Return (x, y) of the center of cell containing provided text 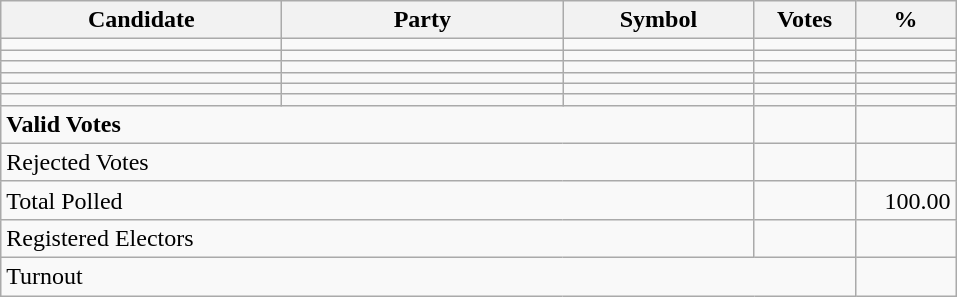
Party (422, 20)
% (906, 20)
Valid Votes (378, 124)
Total Polled (378, 200)
Turnout (428, 276)
Registered Electors (378, 238)
Votes (804, 20)
Rejected Votes (378, 162)
Candidate (142, 20)
Symbol (658, 20)
100.00 (906, 200)
